Identify which cell holds the provided text, then report its [x, y] central coordinate. 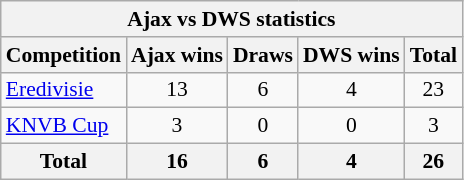
Eredivisie [64, 90]
Ajax wins [177, 55]
Ajax vs DWS statistics [232, 19]
13 [177, 90]
23 [434, 90]
26 [434, 162]
DWS wins [352, 55]
KNVB Cup [64, 126]
Draws [263, 55]
Competition [64, 55]
16 [177, 162]
